Detect which cell encompasses the target text, then output its (X, Y) center coordinate. 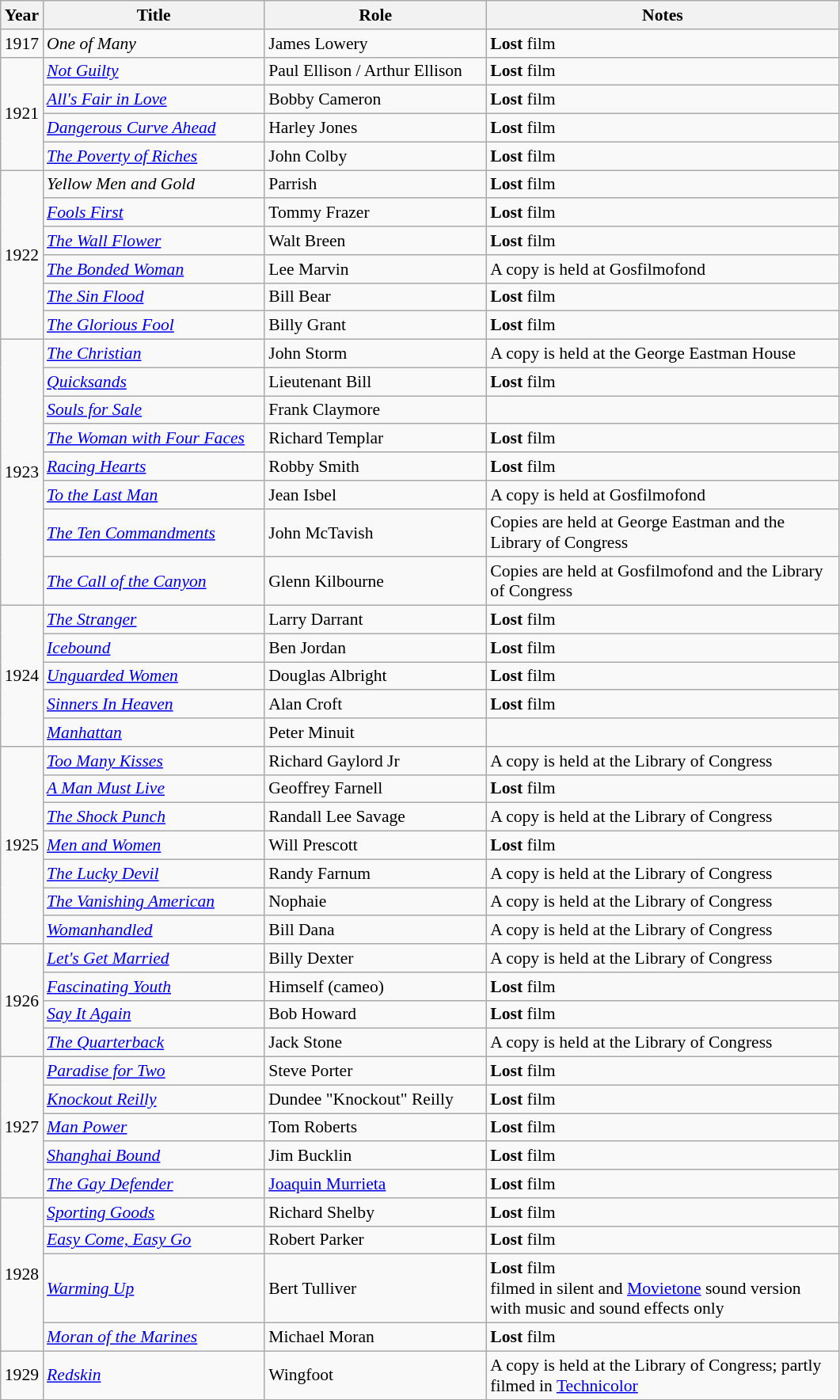
Nophaie (375, 902)
Racing Hearts (154, 466)
Lost film filmed in silent and Movietone sound version with music and sound effects only (662, 1289)
Warming Up (154, 1289)
Copies are held at George Eastman and the Library of Congress (662, 532)
Quicksands (154, 382)
Paradise for Two (154, 1071)
Glenn Kilbourne (375, 581)
Manhattan (154, 732)
1924 (22, 676)
A Man Must Live (154, 789)
Jean Isbel (375, 495)
John Storm (375, 354)
Shanghai Bound (154, 1156)
To the Last Man (154, 495)
1921 (22, 113)
The Quarterback (154, 1043)
The Stranger (154, 620)
Joaquin Murrieta (375, 1184)
Tommy Frazer (375, 213)
One of Many (154, 44)
Geoffrey Farnell (375, 789)
The Christian (154, 354)
The Wall Flower (154, 241)
Himself (cameo) (375, 987)
Copies are held at Gosfilmofond and the Library of Congress (662, 581)
Title (154, 15)
Moran of the Marines (154, 1337)
Notes (662, 15)
John Colby (375, 156)
Tom Roberts (375, 1128)
Icebound (154, 648)
1925 (22, 846)
1922 (22, 255)
Billy Dexter (375, 958)
James Lowery (375, 44)
Year (22, 15)
Walt Breen (375, 241)
1929 (22, 1375)
A copy is held at the Library of Congress; partly filmed in Technicolor (662, 1375)
Sporting Goods (154, 1212)
The Glorious Fool (154, 325)
Man Power (154, 1128)
Frank Claymore (375, 410)
Billy Grant (375, 325)
The Ten Commandments (154, 532)
Bob Howard (375, 1014)
Men and Women (154, 846)
Richard Templar (375, 439)
Souls for Sale (154, 410)
Bert Tulliver (375, 1289)
Parrish (375, 185)
Randall Lee Savage (375, 817)
Robby Smith (375, 466)
Knockout Reilly (154, 1099)
The Woman with Four Faces (154, 439)
John McTavish (375, 532)
The Vanishing American (154, 902)
Alan Croft (375, 705)
Bobby Cameron (375, 100)
The Lucky Devil (154, 873)
Steve Porter (375, 1071)
Jack Stone (375, 1043)
Jim Bucklin (375, 1156)
Fascinating Youth (154, 987)
Randy Farnum (375, 873)
The Poverty of Riches (154, 156)
1917 (22, 44)
1927 (22, 1128)
Richard Shelby (375, 1212)
Redskin (154, 1375)
Unguarded Women (154, 676)
Richard Gaylord Jr (375, 761)
Bill Dana (375, 930)
Sinners In Heaven (154, 705)
Ben Jordan (375, 648)
The Call of the Canyon (154, 581)
1928 (22, 1275)
Dangerous Curve Ahead (154, 128)
Michael Moran (375, 1337)
Douglas Albright (375, 676)
Fools First (154, 213)
1923 (22, 473)
Bill Bear (375, 297)
The Sin Flood (154, 297)
Paul Ellison / Arthur Ellison (375, 71)
The Bonded Woman (154, 269)
Larry Darrant (375, 620)
Say It Again (154, 1014)
Role (375, 15)
1926 (22, 1000)
Harley Jones (375, 128)
Easy Come, Easy Go (154, 1240)
A copy is held at the George Eastman House (662, 354)
Lee Marvin (375, 269)
All's Fair in Love (154, 100)
Womanhandled (154, 930)
Yellow Men and Gold (154, 185)
Lieutenant Bill (375, 382)
Not Guilty (154, 71)
Peter Minuit (375, 732)
Wingfoot (375, 1375)
The Gay Defender (154, 1184)
Dundee "Knockout" Reilly (375, 1099)
Robert Parker (375, 1240)
Will Prescott (375, 846)
Let's Get Married (154, 958)
Too Many Kisses (154, 761)
The Shock Punch (154, 817)
